Provide the [x, y] coordinate of the cell's center where the given text is located.  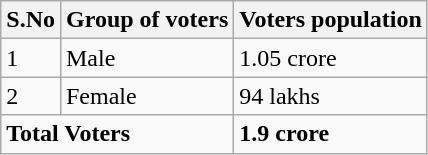
1.9 crore [331, 134]
1 [31, 58]
Female [146, 96]
Group of voters [146, 20]
94 lakhs [331, 96]
Voters population [331, 20]
2 [31, 96]
Total Voters [118, 134]
S.No [31, 20]
Male [146, 58]
1.05 crore [331, 58]
